Determine the (x, y) coordinate at the center of the cell enclosing the given text.  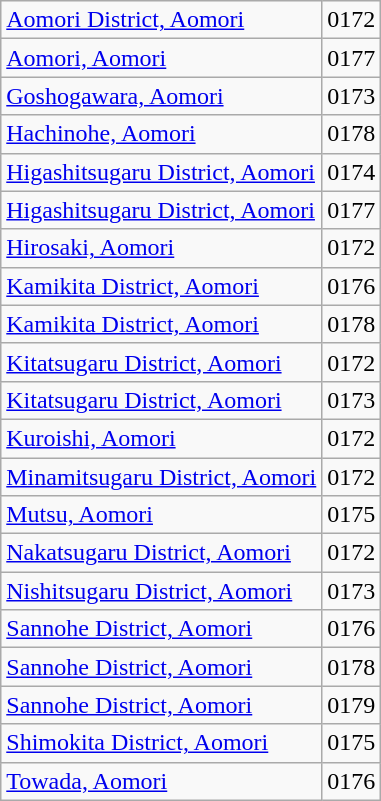
Hachinohe, Aomori (162, 134)
Aomori District, Aomori (162, 20)
0174 (352, 172)
0179 (352, 705)
Goshogawara, Aomori (162, 96)
Mutsu, Aomori (162, 515)
Nakatsugaru District, Aomori (162, 553)
Aomori, Aomori (162, 58)
Nishitsugaru District, Aomori (162, 591)
Hirosaki, Aomori (162, 248)
Shimokita District, Aomori (162, 743)
Towada, Aomori (162, 781)
Kuroishi, Aomori (162, 438)
Minamitsugaru District, Aomori (162, 477)
